Return (x, y) of the center of cell containing provided text 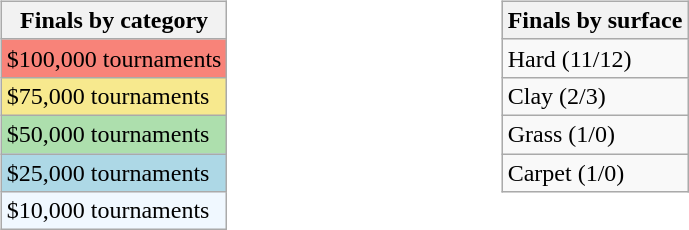
$25,000 tournaments (114, 173)
Hard (11/12) (595, 58)
Finals by surface (595, 20)
$50,000 tournaments (114, 134)
Carpet (1/0) (595, 173)
$75,000 tournaments (114, 96)
Finals by category (114, 20)
Clay (2/3) (595, 96)
$10,000 tournaments (114, 211)
Grass (1/0) (595, 134)
$100,000 tournaments (114, 58)
